Detect which cell encompasses the target text, then output its (X, Y) center coordinate. 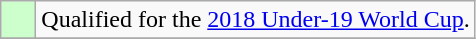
Qualified for the 2018 Under-19 World Cup. (256, 20)
